For the text-containing cell, return its midpoint in (X, Y) coordinate format. 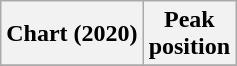
Chart (2020) (72, 34)
Peakposition (189, 34)
